Return (X, Y) of the center of cell containing provided text 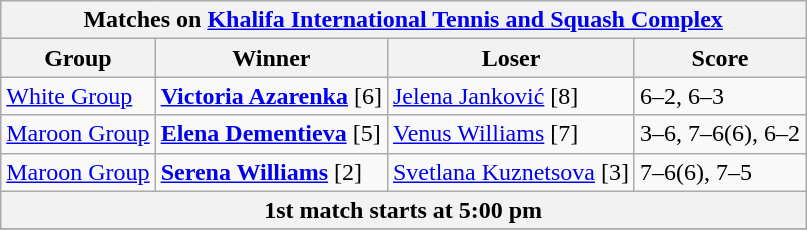
White Group (78, 96)
Jelena Janković [8] (510, 96)
Winner (271, 58)
6–2, 6–3 (720, 96)
Venus Williams [7] (510, 134)
1st match starts at 5:00 pm (404, 210)
Elena Dementieva [5] (271, 134)
Victoria Azarenka [6] (271, 96)
7–6(6), 7–5 (720, 172)
Matches on Khalifa International Tennis and Squash Complex (404, 20)
Serena Williams [2] (271, 172)
Score (720, 58)
Group (78, 58)
Svetlana Kuznetsova [3] (510, 172)
Loser (510, 58)
3–6, 7–6(6), 6–2 (720, 134)
